Return the [x, y] coordinate for the center point of the cell that contains the specified text.  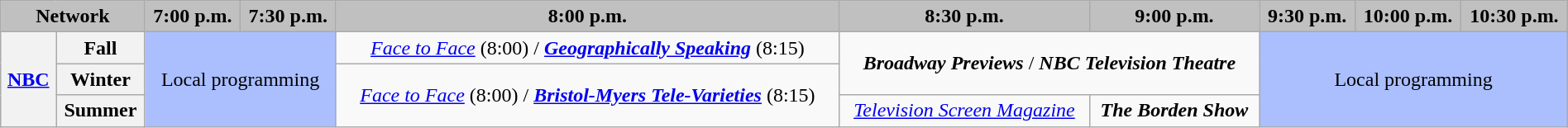
The Borden Show [1174, 111]
Face to Face (8:00) / Geographically Speaking (8:15) [587, 48]
NBC [28, 79]
Broadway Previews / NBC Television Theatre [1049, 64]
8:00 p.m. [587, 17]
Summer [101, 111]
9:00 p.m. [1174, 17]
9:30 p.m. [1307, 17]
Fall [101, 48]
8:30 p.m. [964, 17]
Face to Face (8:00) / Bristol-Myers Tele-Varieties (8:15) [587, 95]
7:30 p.m. [288, 17]
10:00 p.m. [1408, 17]
Television Screen Magazine [964, 111]
Network [73, 17]
7:00 p.m. [192, 17]
10:30 p.m. [1515, 17]
Winter [101, 79]
